Search for the cell housing the specified text and yield its [X, Y] center coordinate. 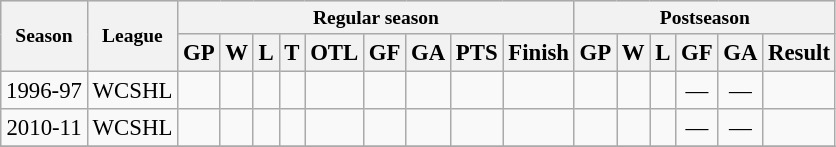
T [292, 53]
Regular season [376, 18]
2010-11 [44, 128]
PTS [477, 53]
1996-97 [44, 91]
Finish [538, 53]
Season [44, 36]
Result [800, 53]
League [132, 36]
OTL [334, 53]
Postseason [704, 18]
